Return the (X, Y) coordinate for the center point of the cell that contains the specified text.  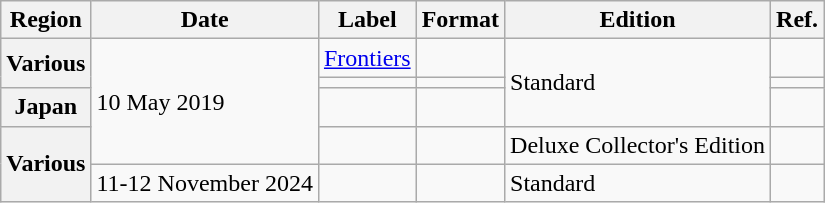
Region (46, 20)
Frontiers (367, 58)
Format (460, 20)
10 May 2019 (204, 102)
Deluxe Collector's Edition (638, 145)
Japan (46, 107)
Ref. (798, 20)
11-12 November 2024 (204, 183)
Label (367, 20)
Edition (638, 20)
Date (204, 20)
